Detect which cell encompasses the target text, then output its [X, Y] center coordinate. 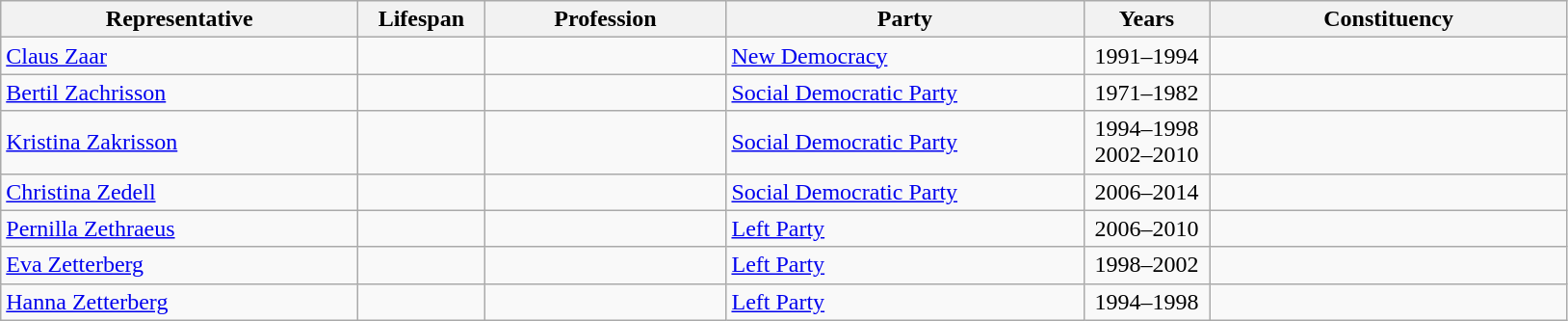
Christina Zedell [179, 192]
1994–1998 [1146, 302]
1991–1994 [1146, 56]
Years [1146, 19]
1971–1982 [1146, 93]
2006–2014 [1146, 192]
New Democracy [905, 56]
Bertil Zachrisson [179, 93]
2006–2010 [1146, 228]
Claus Zaar [179, 56]
Lifespan [422, 19]
1998–2002 [1146, 265]
Pernilla Zethraeus [179, 228]
Kristina Zakrisson [179, 143]
Profession [605, 19]
Representative [179, 19]
Eva Zetterberg [179, 265]
1994–19982002–2010 [1146, 143]
Hanna Zetterberg [179, 302]
Party [905, 19]
Constituency [1389, 19]
